Capture the cell that displays the provided text and extract its [X, Y] central coordinate. 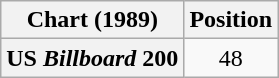
Chart (1989) [92, 20]
US Billboard 200 [92, 58]
Position [231, 20]
48 [231, 58]
